Provide the [x, y] coordinate of the cell's center where the given text is located.  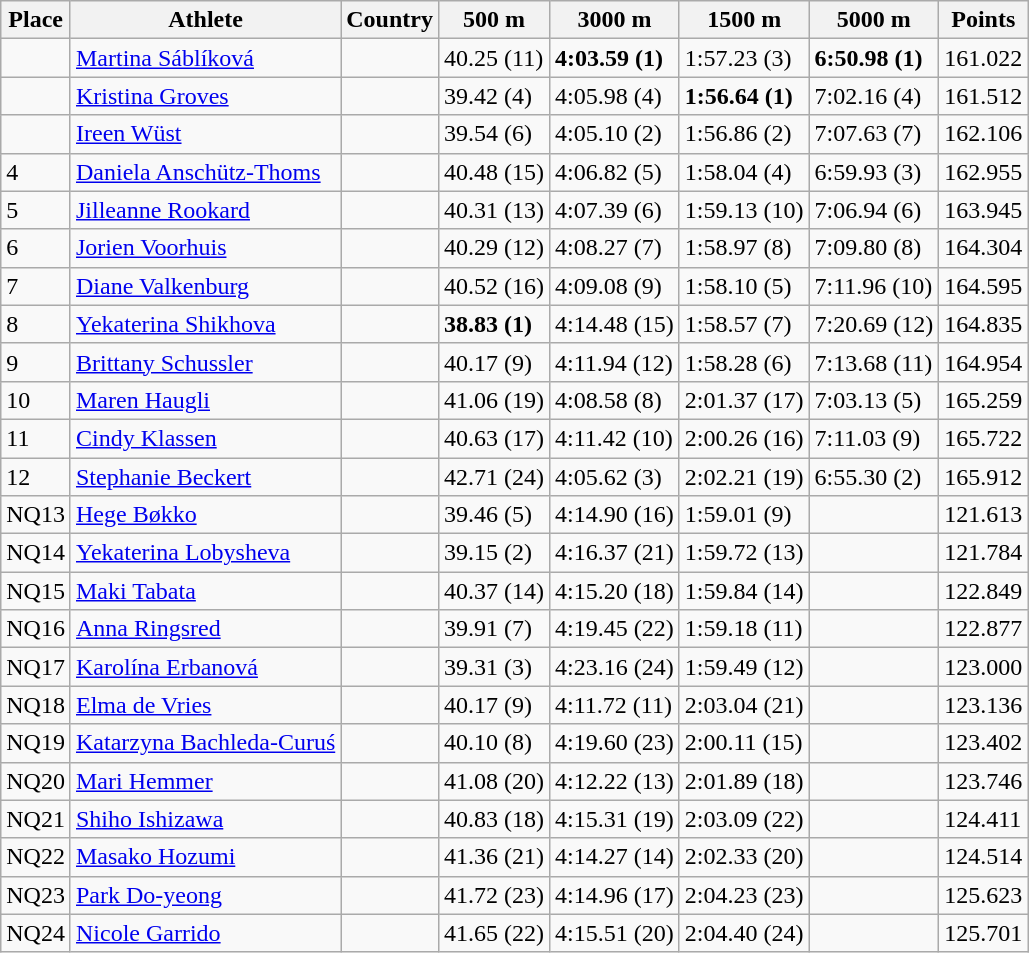
Nicole Garrido [205, 933]
4:11.72 (11) [615, 705]
7:11.96 (10) [874, 286]
2:01.37 (17) [744, 400]
39.42 (4) [494, 96]
1500 m [744, 20]
38.83 (1) [494, 324]
Jilleanne Rookard [205, 210]
1:59.49 (12) [744, 667]
4:03.59 (1) [615, 58]
164.954 [984, 362]
121.784 [984, 553]
9 [36, 362]
7:07.63 (7) [874, 134]
40.48 (15) [494, 172]
4:11.42 (10) [615, 438]
39.15 (2) [494, 553]
40.31 (13) [494, 210]
161.512 [984, 96]
4:08.27 (7) [615, 248]
165.912 [984, 477]
10 [36, 400]
164.835 [984, 324]
4:08.58 (8) [615, 400]
1:58.28 (6) [744, 362]
2:04.40 (24) [744, 933]
Hege Bøkko [205, 515]
Athlete [205, 20]
Ireen Wüst [205, 134]
4:23.16 (24) [615, 667]
8 [36, 324]
1:59.72 (13) [744, 553]
7:06.94 (6) [874, 210]
39.46 (5) [494, 515]
40.37 (14) [494, 591]
40.83 (18) [494, 819]
4:11.94 (12) [615, 362]
165.722 [984, 438]
4:14.27 (14) [615, 857]
162.955 [984, 172]
7 [36, 286]
NQ19 [36, 743]
4:14.90 (16) [615, 515]
1:59.84 (14) [744, 591]
Yekaterina Lobysheva [205, 553]
1:59.01 (9) [744, 515]
4:06.82 (5) [615, 172]
2:03.09 (22) [744, 819]
Elma de Vries [205, 705]
2:04.23 (23) [744, 895]
124.514 [984, 857]
Shiho Ishizawa [205, 819]
4:15.20 (18) [615, 591]
164.304 [984, 248]
39.31 (3) [494, 667]
12 [36, 477]
39.91 (7) [494, 629]
121.613 [984, 515]
Kristina Groves [205, 96]
41.08 (20) [494, 781]
2:02.21 (19) [744, 477]
7:11.03 (9) [874, 438]
Stephanie Beckert [205, 477]
1:58.57 (7) [744, 324]
1:58.10 (5) [744, 286]
Place [36, 20]
500 m [494, 20]
4:12.22 (13) [615, 781]
Mari Hemmer [205, 781]
NQ16 [36, 629]
Yekaterina Shikhova [205, 324]
7:02.16 (4) [874, 96]
125.623 [984, 895]
Points [984, 20]
2:00.11 (15) [744, 743]
40.10 (8) [494, 743]
1:58.97 (8) [744, 248]
7:13.68 (11) [874, 362]
NQ14 [36, 553]
6:55.30 (2) [874, 477]
2:03.04 (21) [744, 705]
NQ13 [36, 515]
Martina Sáblíková [205, 58]
2:02.33 (20) [744, 857]
41.72 (23) [494, 895]
7:09.80 (8) [874, 248]
123.746 [984, 781]
1:57.23 (3) [744, 58]
4:19.60 (23) [615, 743]
164.595 [984, 286]
Country [390, 20]
40.52 (16) [494, 286]
NQ18 [36, 705]
NQ20 [36, 781]
4:19.45 (22) [615, 629]
124.411 [984, 819]
NQ24 [36, 933]
3000 m [615, 20]
4:09.08 (9) [615, 286]
42.71 (24) [494, 477]
Jorien Voorhuis [205, 248]
125.701 [984, 933]
122.849 [984, 591]
Daniela Anschütz-Thoms [205, 172]
4:05.62 (3) [615, 477]
4:15.31 (19) [615, 819]
Diane Valkenburg [205, 286]
1:58.04 (4) [744, 172]
41.36 (21) [494, 857]
7:20.69 (12) [874, 324]
4:05.98 (4) [615, 96]
7:03.13 (5) [874, 400]
NQ17 [36, 667]
11 [36, 438]
4:07.39 (6) [615, 210]
6:50.98 (1) [874, 58]
161.022 [984, 58]
1:56.64 (1) [744, 96]
5000 m [874, 20]
41.65 (22) [494, 933]
1:59.18 (11) [744, 629]
Masako Hozumi [205, 857]
Cindy Klassen [205, 438]
5 [36, 210]
4:16.37 (21) [615, 553]
123.136 [984, 705]
41.06 (19) [494, 400]
40.25 (11) [494, 58]
2:01.89 (18) [744, 781]
39.54 (6) [494, 134]
4:14.96 (17) [615, 895]
NQ15 [36, 591]
122.877 [984, 629]
40.29 (12) [494, 248]
6:59.93 (3) [874, 172]
Maren Haugli [205, 400]
123.000 [984, 667]
Maki Tabata [205, 591]
162.106 [984, 134]
NQ21 [36, 819]
165.259 [984, 400]
6 [36, 248]
163.945 [984, 210]
4:15.51 (20) [615, 933]
Anna Ringsred [205, 629]
4:14.48 (15) [615, 324]
2:00.26 (16) [744, 438]
123.402 [984, 743]
Brittany Schussler [205, 362]
1:56.86 (2) [744, 134]
1:59.13 (10) [744, 210]
NQ23 [36, 895]
Karolína Erbanová [205, 667]
Katarzyna Bachleda-Curuś [205, 743]
4 [36, 172]
Park Do-yeong [205, 895]
40.63 (17) [494, 438]
4:05.10 (2) [615, 134]
NQ22 [36, 857]
